For the text-containing cell, return its midpoint in (x, y) coordinate format. 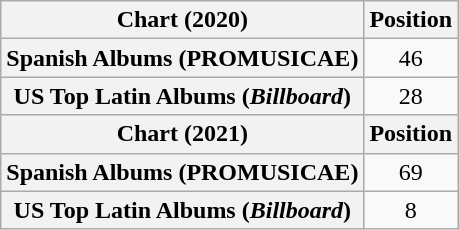
Chart (2021) (182, 134)
Chart (2020) (182, 20)
46 (411, 58)
28 (411, 96)
69 (411, 172)
8 (411, 210)
